Return (X, Y) of the center of cell containing provided text 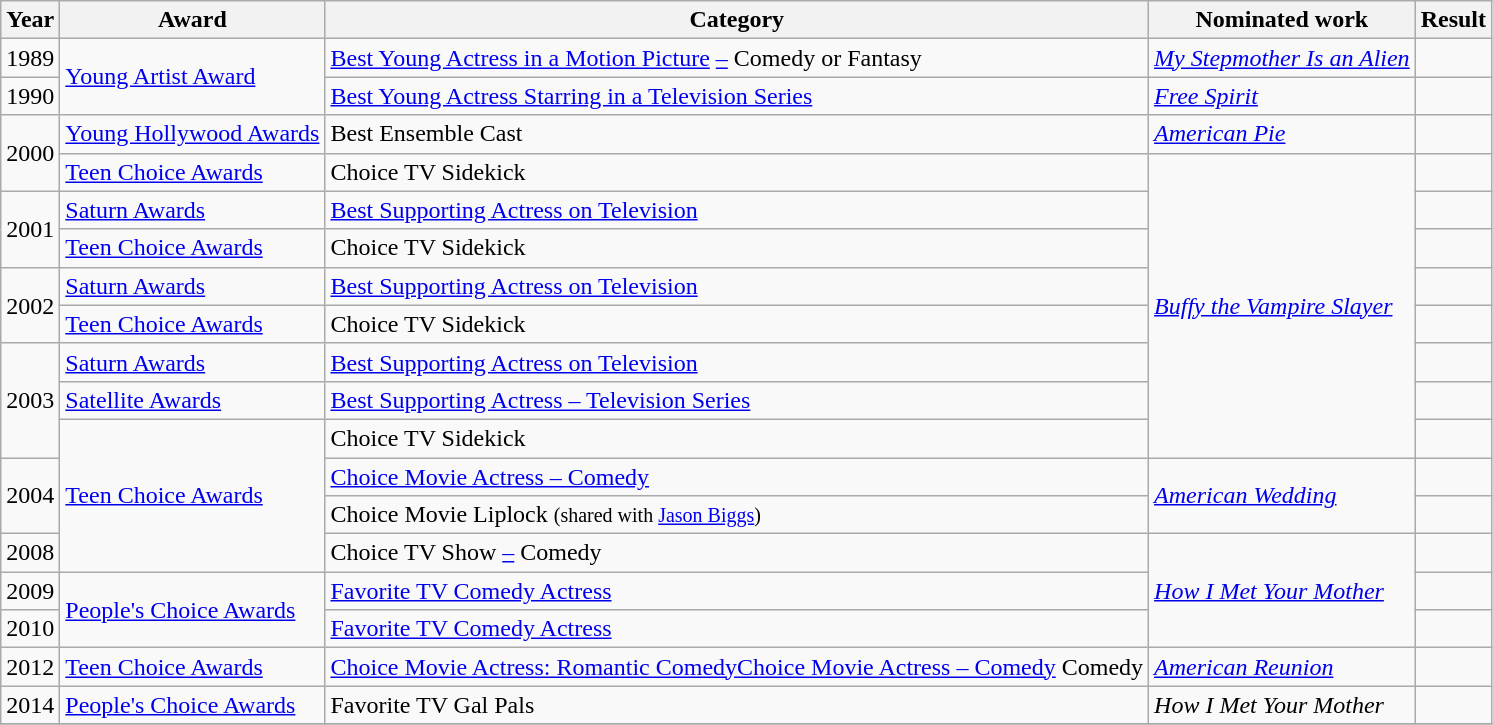
2002 (30, 305)
2010 (30, 629)
American Pie (1282, 134)
Free Spirit (1282, 96)
2012 (30, 667)
Best Young Actress Starring in a Television Series (737, 96)
2009 (30, 591)
Year (30, 20)
Award (192, 20)
2003 (30, 400)
Choice Movie Actress – Comedy (737, 477)
2014 (30, 705)
Choice TV Show – Comedy (737, 553)
Young Hollywood Awards (192, 134)
1989 (30, 58)
2008 (30, 553)
Best Young Actress in a Motion Picture – Comedy or Fantasy (737, 58)
2004 (30, 496)
Best Supporting Actress – Television Series (737, 400)
Satellite Awards (192, 400)
Favorite TV Gal Pals (737, 705)
Buffy the Vampire Slayer (1282, 305)
Choice Movie Liplock (shared with Jason Biggs) (737, 515)
American Wedding (1282, 496)
Best Ensemble Cast (737, 134)
Result (1453, 20)
American Reunion (1282, 667)
2000 (30, 153)
1990 (30, 96)
Category (737, 20)
Choice Movie Actress: Romantic ComedyChoice Movie Actress – Comedy Comedy (737, 667)
Nominated work (1282, 20)
My Stepmother Is an Alien (1282, 58)
Young Artist Award (192, 77)
2001 (30, 229)
